Scan for the cell matching the given text and deliver its [X, Y] coordinate at center. 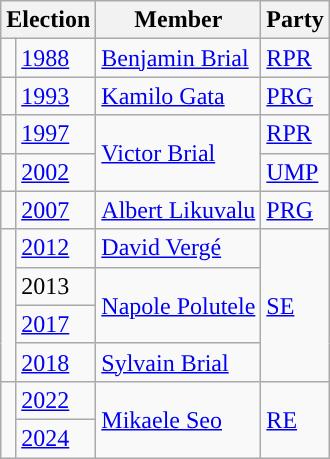
2024 [56, 438]
SE [295, 305]
Victor Brial [178, 153]
Napole Polutele [178, 305]
RE [295, 419]
2017 [56, 324]
David Vergé [178, 248]
2022 [56, 400]
2002 [56, 172]
Albert Likuvalu [178, 210]
1988 [56, 58]
Party [295, 20]
1993 [56, 96]
1997 [56, 134]
Mikaele Seo [178, 419]
Member [178, 20]
Sylvain Brial [178, 362]
Election [48, 20]
Kamilo Gata [178, 96]
2012 [56, 248]
2018 [56, 362]
Benjamin Brial [178, 58]
2013 [56, 286]
2007 [56, 210]
UMP [295, 172]
